Capture the cell that displays the provided text and extract its [x, y] central coordinate. 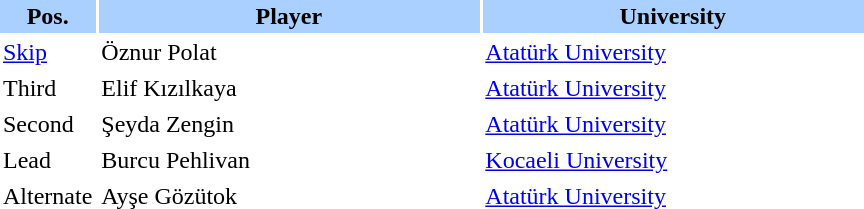
Skip [48, 52]
Burcu Pehlivan [288, 160]
Second [48, 124]
Öznur Polat [288, 52]
Pos. [48, 16]
Lead [48, 160]
Kocaeli University [672, 160]
University [672, 16]
Elif Kızılkaya [288, 88]
Şeyda Zengin [288, 124]
Third [48, 88]
Player [288, 16]
